Output the [x, y] coordinate of the center of the cell containing the given text.  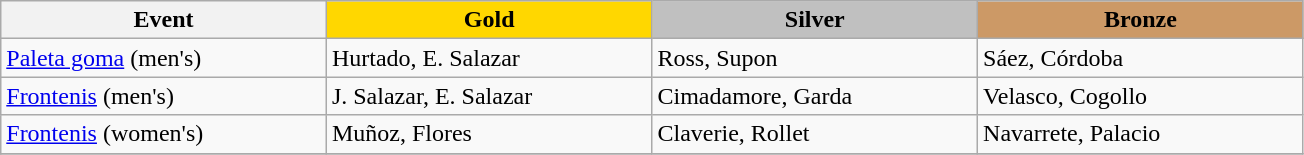
Silver [815, 20]
Frontenis (women's) [164, 134]
Paleta goma (men's) [164, 58]
Frontenis (men's) [164, 96]
Event [164, 20]
Sáez, Córdoba [1141, 58]
Claverie, Rollet [815, 134]
Hurtado, E. Salazar [489, 58]
Velasco, Cogollo [1141, 96]
Navarrete, Palacio [1141, 134]
Gold [489, 20]
Bronze [1141, 20]
Ross, Supon [815, 58]
J. Salazar, E. Salazar [489, 96]
Cimadamore, Garda [815, 96]
Muñoz, Flores [489, 134]
